Search for the cell housing the specified text and yield its (X, Y) center coordinate. 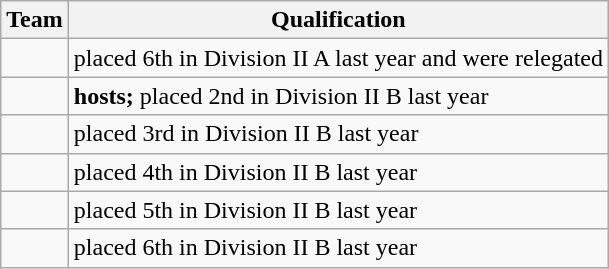
Qualification (338, 20)
hosts; placed 2nd in Division II B last year (338, 96)
placed 3rd in Division II B last year (338, 134)
Team (35, 20)
placed 5th in Division II B last year (338, 210)
placed 4th in Division II B last year (338, 172)
placed 6th in Division II B last year (338, 248)
placed 6th in Division II A last year and were relegated (338, 58)
